Search for the cell housing the specified text and yield its (X, Y) center coordinate. 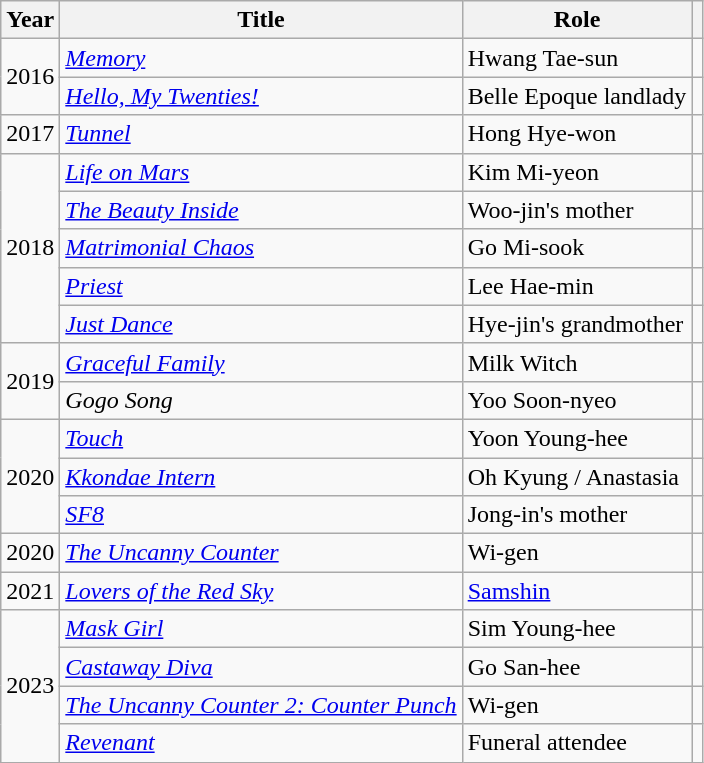
Hye-jin's grandmother (577, 324)
Jong-in's mother (577, 515)
Oh Kyung / Anastasia (577, 477)
Milk Witch (577, 362)
The Beauty Inside (261, 210)
2018 (30, 248)
Sim Young-hee (577, 629)
Go Mi-sook (577, 248)
Tunnel (261, 134)
Hello, My Twenties! (261, 96)
Yoon Young-hee (577, 438)
Hong Hye-won (577, 134)
Kim Mi-yeon (577, 172)
2019 (30, 381)
Gogo Song (261, 400)
Hwang Tae-sun (577, 58)
2023 (30, 686)
Matrimonial Chaos (261, 248)
Woo-jin's mother (577, 210)
The Uncanny Counter 2: Counter Punch (261, 705)
Role (577, 20)
Go San-hee (577, 667)
Mask Girl (261, 629)
Belle Epoque landlady (577, 96)
Samshin (577, 591)
Title (261, 20)
Castaway Diva (261, 667)
Year (30, 20)
SF8 (261, 515)
Funeral attendee (577, 743)
Lovers of the Red Sky (261, 591)
Just Dance (261, 324)
Memory (261, 58)
Lee Hae-min (577, 286)
Life on Mars (261, 172)
2016 (30, 77)
2021 (30, 591)
Yoo Soon-nyeo (577, 400)
Priest (261, 286)
2017 (30, 134)
Graceful Family (261, 362)
Touch (261, 438)
Kkondae Intern (261, 477)
The Uncanny Counter (261, 553)
Revenant (261, 743)
